Provide the [x, y] coordinate of the cell's center where the given text is located.  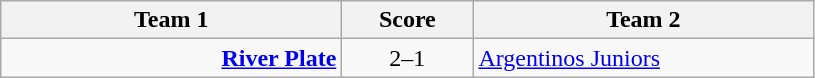
Team 2 [644, 20]
Team 1 [172, 20]
Score [408, 20]
2–1 [408, 58]
Argentinos Juniors [644, 58]
River Plate [172, 58]
